Provide the [X, Y] coordinate of the cell's center where the given text is located.  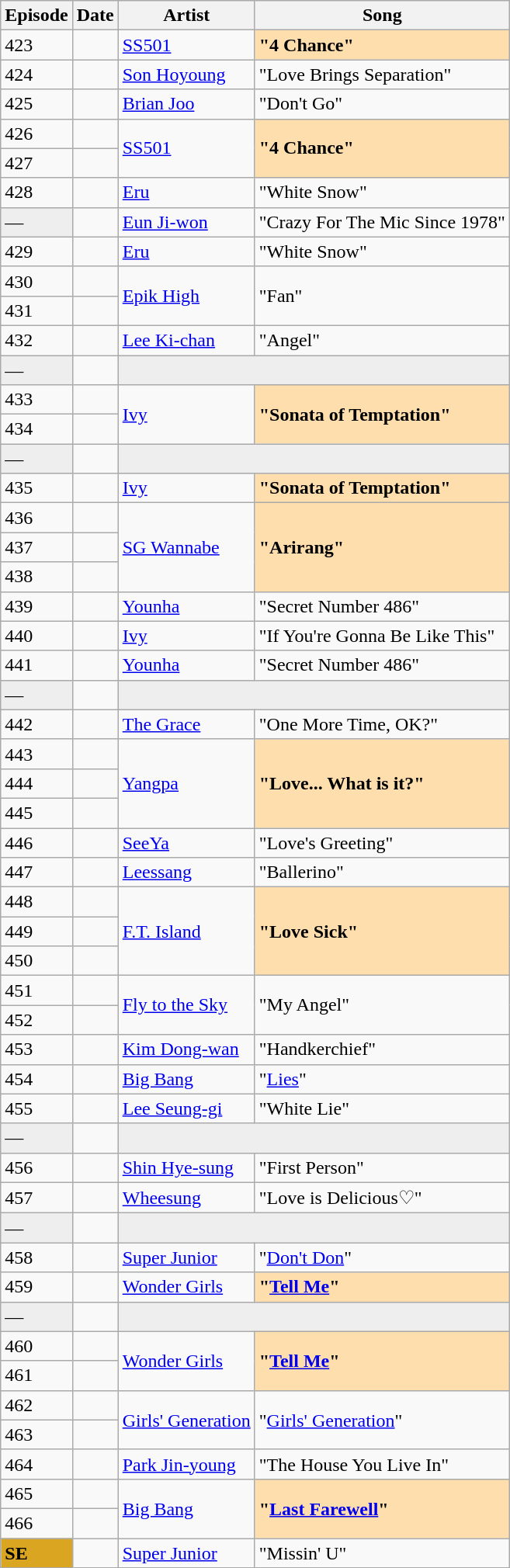
SG Wannabe [186, 547]
466 [36, 1523]
432 [36, 340]
Fly to the Sky [186, 1005]
"Girls' Generation" [382, 1420]
SeeYa [186, 842]
Leessang [186, 872]
458 [36, 1258]
434 [36, 429]
447 [36, 872]
"The House You Live In" [382, 1464]
463 [36, 1434]
"One More Time, OK?" [382, 724]
464 [36, 1464]
429 [36, 252]
433 [36, 400]
437 [36, 547]
427 [36, 163]
451 [36, 990]
459 [36, 1287]
Girls' Generation [186, 1420]
"My Angel" [382, 1005]
Eun Ji-won [186, 222]
449 [36, 931]
436 [36, 518]
428 [36, 193]
"Angel" [382, 340]
"Handkerchief" [382, 1049]
"Lies" [382, 1079]
425 [36, 104]
423 [36, 45]
456 [36, 1167]
Park Jin-young [186, 1464]
440 [36, 636]
"Missin' U" [382, 1553]
444 [36, 783]
461 [36, 1375]
Son Hoyoung [186, 75]
SE [36, 1553]
439 [36, 606]
"Last Farewell" [382, 1508]
"Ballerino" [382, 872]
Episode [36, 16]
"Don't Go" [382, 104]
"Love's Greeting" [382, 842]
"Fan" [382, 296]
450 [36, 961]
"If You're Gonna Be Like This" [382, 636]
Artist [186, 16]
Lee Ki-chan [186, 340]
446 [36, 842]
435 [36, 488]
448 [36, 902]
454 [36, 1079]
Yangpa [186, 783]
"Love Sick" [382, 931]
424 [36, 75]
457 [36, 1198]
Brian Joo [186, 104]
Lee Seung-gi [186, 1108]
441 [36, 665]
452 [36, 1020]
"Love is Delicious♡" [382, 1198]
"Don't Don" [382, 1258]
445 [36, 813]
"Crazy For The Mic Since 1978" [382, 222]
426 [36, 134]
"Love... What is it?" [382, 783]
442 [36, 724]
Shin Hye-sung [186, 1167]
The Grace [186, 724]
Epik High [186, 296]
"Arirang" [382, 547]
"White Lie" [382, 1108]
460 [36, 1346]
Date [95, 16]
438 [36, 577]
430 [36, 281]
443 [36, 754]
Kim Dong-wan [186, 1049]
"First Person" [382, 1167]
453 [36, 1049]
462 [36, 1405]
Song [382, 16]
F.T. Island [186, 931]
"Love Brings Separation" [382, 75]
Wheesung [186, 1198]
455 [36, 1108]
431 [36, 310]
465 [36, 1493]
